From the cell containing the given text, extract its center point as [x, y] coordinate. 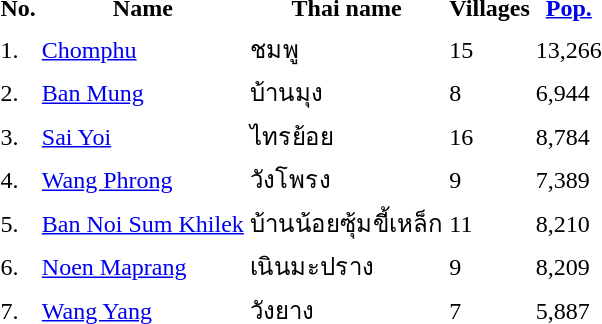
บ้านมุง [346, 92]
ไทรย้อย [346, 136]
Ban Mung [142, 92]
16 [490, 136]
8 [490, 92]
ชมพู [346, 49]
บ้านน้อยซุ้มขี้เหล็ก [346, 223]
11 [490, 223]
Ban Noi Sum Khilek [142, 223]
Sai Yoi [142, 136]
Wang Phrong [142, 180]
15 [490, 49]
เนินมะปราง [346, 266]
Chomphu [142, 49]
วังโพรง [346, 180]
Noen Maprang [142, 266]
